Output the (X, Y) coordinate of the center of the cell containing the given text.  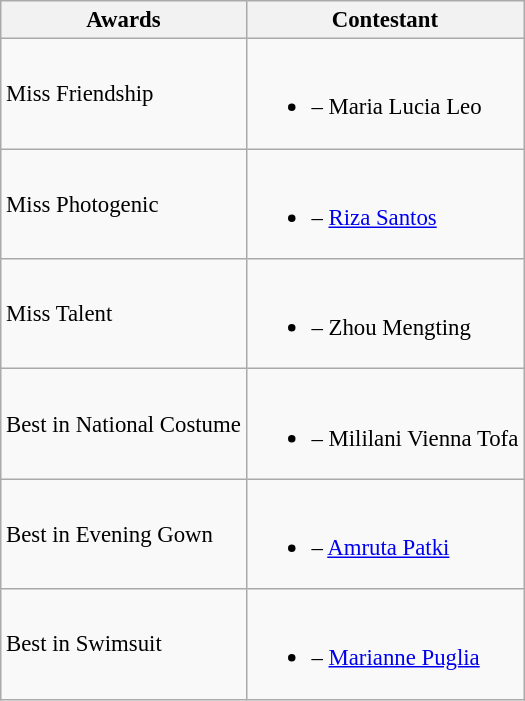
Miss Photogenic (124, 204)
– Maria Lucia Leo (385, 94)
Best in Swimsuit (124, 644)
Best in National Costume (124, 424)
– Amruta Patki (385, 534)
Best in Evening Gown (124, 534)
– Marianne Puglia (385, 644)
Miss Friendship (124, 94)
Contestant (385, 20)
Awards (124, 20)
Miss Talent (124, 314)
– Mililani Vienna Tofa (385, 424)
– Zhou Mengting (385, 314)
– Riza Santos (385, 204)
